Scan for the cell matching the given text and deliver its [X, Y] coordinate at center. 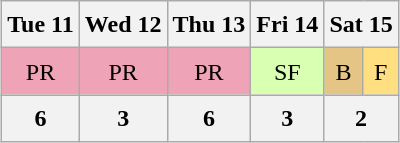
Sat 15 [361, 24]
B [344, 72]
2 [361, 118]
SF [288, 72]
Thu 13 [209, 24]
Tue 11 [41, 24]
Wed 12 [123, 24]
F [380, 72]
Fri 14 [288, 24]
